Return the [X, Y] coordinate for the center point of the cell that contains the specified text.  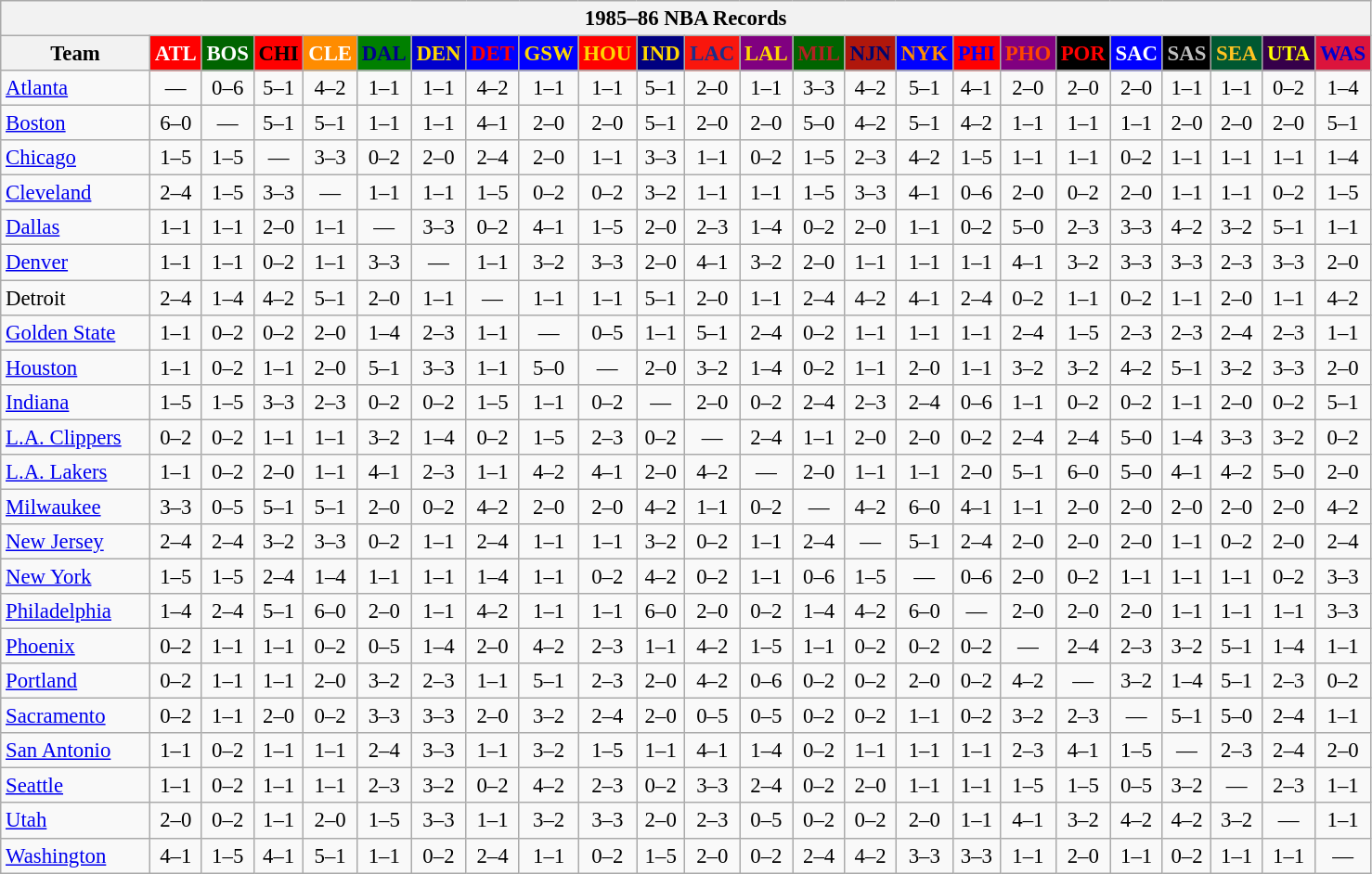
LAL [767, 54]
Philadelphia [76, 611]
UTA [1288, 54]
Milwaukee [76, 507]
L.A. Lakers [76, 472]
Dallas [76, 227]
ATL [175, 54]
Portland [76, 681]
San Antonio [76, 751]
BOS [227, 54]
WAS [1343, 54]
Atlanta [76, 88]
DET [492, 54]
Boston [76, 123]
CLE [330, 54]
Washington [76, 855]
Sacramento [76, 716]
Denver [76, 263]
GSW [549, 54]
MIL [819, 54]
HOU [607, 54]
Utah [76, 821]
DAL [384, 54]
Houston [76, 367]
POR [1082, 54]
L.A. Clippers [76, 437]
SEA [1236, 54]
NJN [871, 54]
CHI [278, 54]
Team [76, 54]
Indiana [76, 402]
LAC [713, 54]
Golden State [76, 332]
1985–86 NBA Records [686, 19]
SAS [1186, 54]
Seattle [76, 786]
Phoenix [76, 647]
DEN [438, 54]
Detroit [76, 298]
IND [661, 54]
Cleveland [76, 193]
PHO [1028, 54]
Chicago [76, 158]
NYK [925, 54]
PHI [977, 54]
SAC [1136, 54]
New York [76, 576]
New Jersey [76, 542]
